For the text-containing cell, return its midpoint in (X, Y) coordinate format. 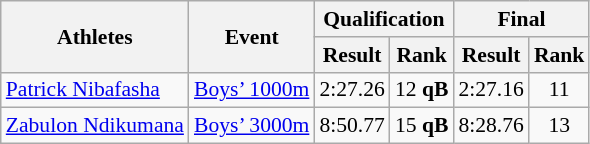
11 (560, 90)
2:27.26 (352, 90)
12 qB (422, 90)
2:27.16 (490, 90)
Zabulon Ndikumana (95, 126)
13 (560, 126)
Boys’ 1000m (252, 90)
Boys’ 3000m (252, 126)
Final (521, 19)
8:28.76 (490, 126)
15 qB (422, 126)
8:50.77 (352, 126)
Athletes (95, 36)
Qualification (384, 19)
Patrick Nibafasha (95, 90)
Event (252, 36)
